Capture the cell that displays the provided text and extract its (X, Y) central coordinate. 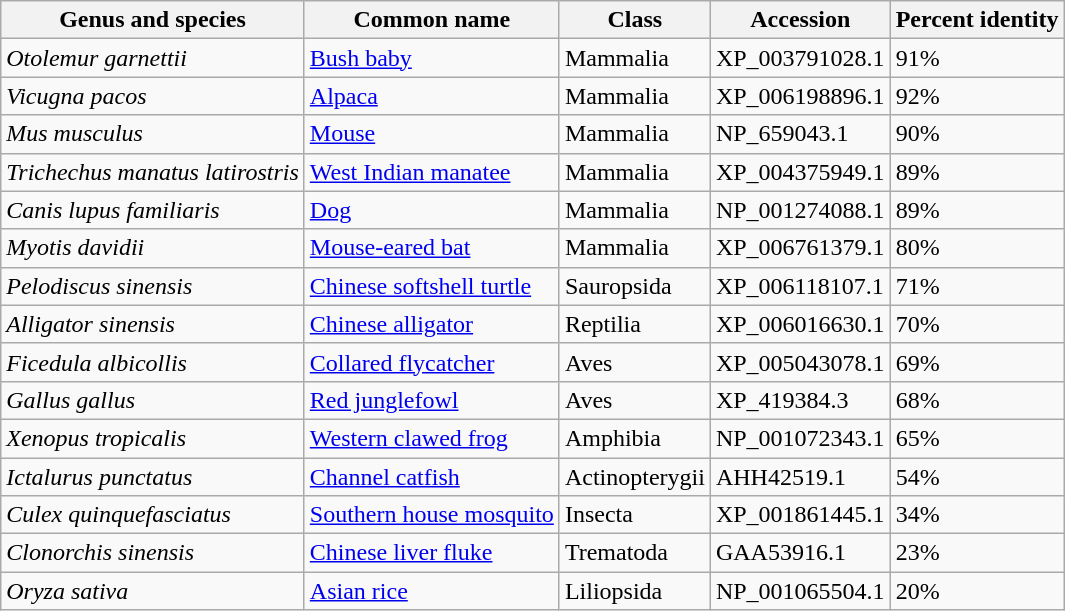
Common name (432, 20)
Chinese alligator (432, 324)
Dog (432, 210)
GAA53916.1 (800, 553)
Pelodiscus sinensis (153, 286)
54% (977, 477)
Mus musculus (153, 134)
Southern house mosquito (432, 515)
West Indian manatee (432, 172)
Xenopus tropicalis (153, 438)
XP_419384.3 (800, 400)
Accession (800, 20)
80% (977, 248)
XP_004375949.1 (800, 172)
NP_001072343.1 (800, 438)
Canis lupus familiaris (153, 210)
23% (977, 553)
NP_001065504.1 (800, 591)
XP_001861445.1 (800, 515)
Sauropsida (634, 286)
90% (977, 134)
Genus and species (153, 20)
Trematoda (634, 553)
Mouse (432, 134)
Liliopsida (634, 591)
Amphibia (634, 438)
XP_006118107.1 (800, 286)
Oryza sativa (153, 591)
Class (634, 20)
Reptilia (634, 324)
Culex quinquefasciatus (153, 515)
70% (977, 324)
Clonorchis sinensis (153, 553)
Ficedula albicollis (153, 362)
Western clawed frog (432, 438)
69% (977, 362)
Vicugna pacos (153, 96)
NP_001274088.1 (800, 210)
Percent identity (977, 20)
Trichechus manatus latirostris (153, 172)
Mouse-eared bat (432, 248)
NP_659043.1 (800, 134)
20% (977, 591)
Chinese softshell turtle (432, 286)
Red junglefowl (432, 400)
XP_006761379.1 (800, 248)
65% (977, 438)
Myotis davidii (153, 248)
Channel catfish (432, 477)
91% (977, 58)
XP_006016630.1 (800, 324)
Asian rice (432, 591)
Chinese liver fluke (432, 553)
68% (977, 400)
Alpaca (432, 96)
Insecta (634, 515)
71% (977, 286)
XP_003791028.1 (800, 58)
AHH42519.1 (800, 477)
Bush baby (432, 58)
Gallus gallus (153, 400)
XP_006198896.1 (800, 96)
Collared flycatcher (432, 362)
Alligator sinensis (153, 324)
Ictalurus punctatus (153, 477)
XP_005043078.1 (800, 362)
Otolemur garnettii (153, 58)
Actinopterygii (634, 477)
92% (977, 96)
34% (977, 515)
